Return (x, y) of the center of cell containing provided text 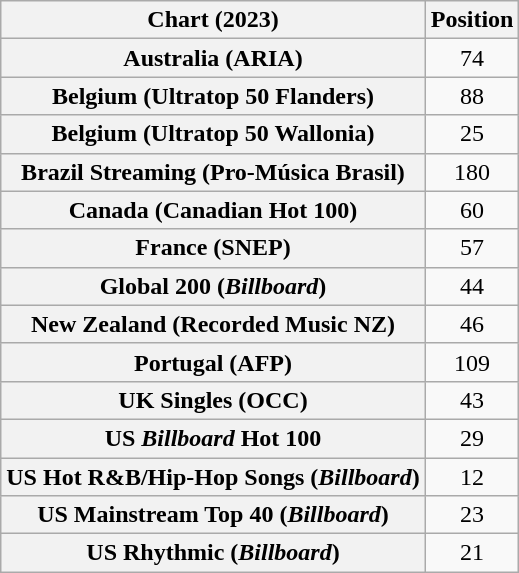
US Hot R&B/Hip-Hop Songs (Billboard) (213, 477)
Belgium (Ultratop 50 Wallonia) (213, 134)
France (SNEP) (213, 248)
29 (472, 438)
44 (472, 286)
23 (472, 515)
US Rhythmic (Billboard) (213, 553)
180 (472, 172)
New Zealand (Recorded Music NZ) (213, 324)
Brazil Streaming (Pro-Música Brasil) (213, 172)
Portugal (AFP) (213, 362)
Canada (Canadian Hot 100) (213, 210)
74 (472, 58)
60 (472, 210)
57 (472, 248)
46 (472, 324)
UK Singles (OCC) (213, 400)
Global 200 (Billboard) (213, 286)
Australia (ARIA) (213, 58)
Position (472, 20)
88 (472, 96)
109 (472, 362)
21 (472, 553)
US Billboard Hot 100 (213, 438)
12 (472, 477)
25 (472, 134)
US Mainstream Top 40 (Billboard) (213, 515)
Belgium (Ultratop 50 Flanders) (213, 96)
43 (472, 400)
Chart (2023) (213, 20)
